Return (x, y) of the center of cell containing provided text 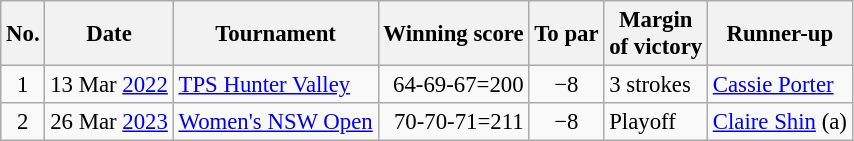
1 (23, 85)
Cassie Porter (780, 85)
To par (566, 34)
Playoff (656, 122)
70-70-71=211 (454, 122)
Women's NSW Open (276, 122)
13 Mar 2022 (109, 85)
26 Mar 2023 (109, 122)
Runner-up (780, 34)
64-69-67=200 (454, 85)
Date (109, 34)
2 (23, 122)
Claire Shin (a) (780, 122)
Tournament (276, 34)
3 strokes (656, 85)
Winning score (454, 34)
No. (23, 34)
Marginof victory (656, 34)
TPS Hunter Valley (276, 85)
